Search for the cell housing the specified text and yield its [X, Y] center coordinate. 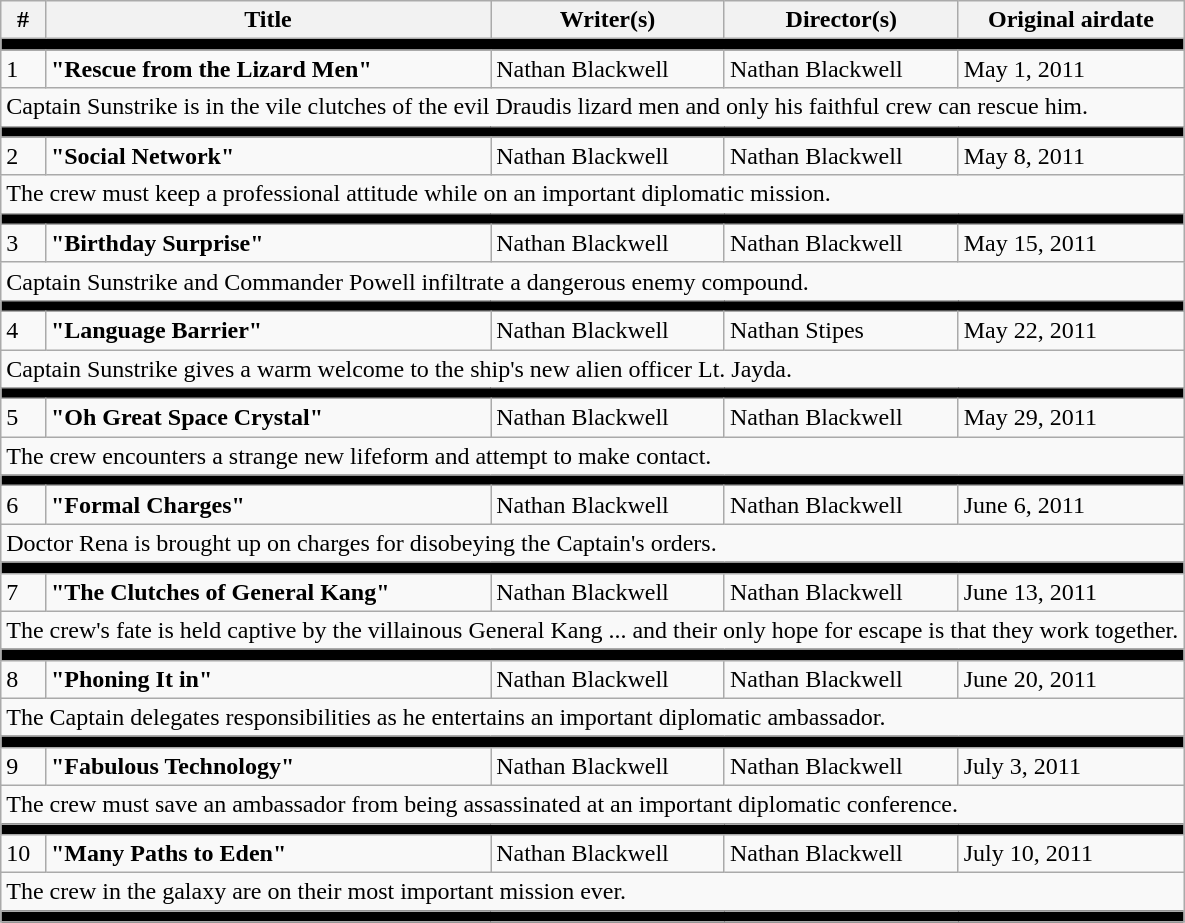
10 [24, 854]
"Phoning It in" [268, 679]
July 3, 2011 [1071, 766]
Doctor Rena is brought up on charges for disobeying the Captain's orders. [592, 543]
5 [24, 418]
The crew in the galaxy are on their most important mission ever. [592, 892]
The crew must save an ambassador from being assassinated at an important diplomatic conference. [592, 804]
"Many Paths to Eden" [268, 854]
"Social Network" [268, 156]
Nathan Stipes [841, 330]
2 [24, 156]
The crew must keep a professional attitude while on an important diplomatic mission. [592, 194]
"The Clutches of General Kang" [268, 592]
3 [24, 243]
May 1, 2011 [1071, 69]
The crew's fate is held captive by the villainous General Kang ... and their only hope for escape is that they work together. [592, 630]
June 20, 2011 [1071, 679]
June 13, 2011 [1071, 592]
"Language Barrier" [268, 330]
6 [24, 505]
The Captain delegates responsibilities as he entertains an important diplomatic ambassador. [592, 717]
"Formal Charges" [268, 505]
Original airdate [1071, 20]
"Birthday Surprise" [268, 243]
May 15, 2011 [1071, 243]
Captain Sunstrike is in the vile clutches of the evil Draudis lizard men and only his faithful crew can rescue him. [592, 107]
9 [24, 766]
1 [24, 69]
"Rescue from the Lizard Men" [268, 69]
Writer(s) [608, 20]
Captain Sunstrike gives a warm welcome to the ship's new alien officer Lt. Jayda. [592, 369]
7 [24, 592]
"Oh Great Space Crystal" [268, 418]
# [24, 20]
June 6, 2011 [1071, 505]
"Fabulous Technology" [268, 766]
July 10, 2011 [1071, 854]
Captain Sunstrike and Commander Powell infiltrate a dangerous enemy compound. [592, 281]
May 8, 2011 [1071, 156]
The crew encounters a strange new lifeform and attempt to make contact. [592, 456]
4 [24, 330]
8 [24, 679]
Title [268, 20]
May 22, 2011 [1071, 330]
May 29, 2011 [1071, 418]
Director(s) [841, 20]
